Output the (X, Y) coordinate of the center of the cell containing the given text.  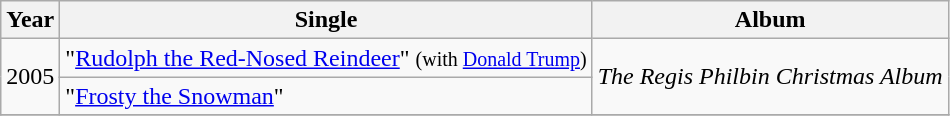
"Rudolph the Red-Nosed Reindeer" (with Donald Trump) (326, 58)
Year (30, 20)
Album (770, 20)
"Frosty the Snowman" (326, 96)
Single (326, 20)
2005 (30, 77)
The Regis Philbin Christmas Album (770, 77)
